Identify which cell holds the provided text, then report its (X, Y) central coordinate. 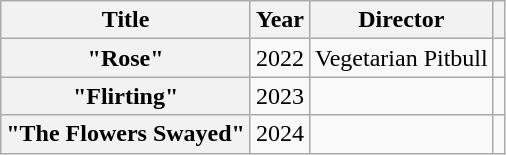
"The Flowers Swayed" (126, 134)
"Rose" (126, 58)
2022 (280, 58)
Title (126, 20)
Year (280, 20)
2023 (280, 96)
Director (402, 20)
"Flirting" (126, 96)
Vegetarian Pitbull (402, 58)
2024 (280, 134)
